Find where the given text appears and provide that cell's center as [X, Y] coordinate. 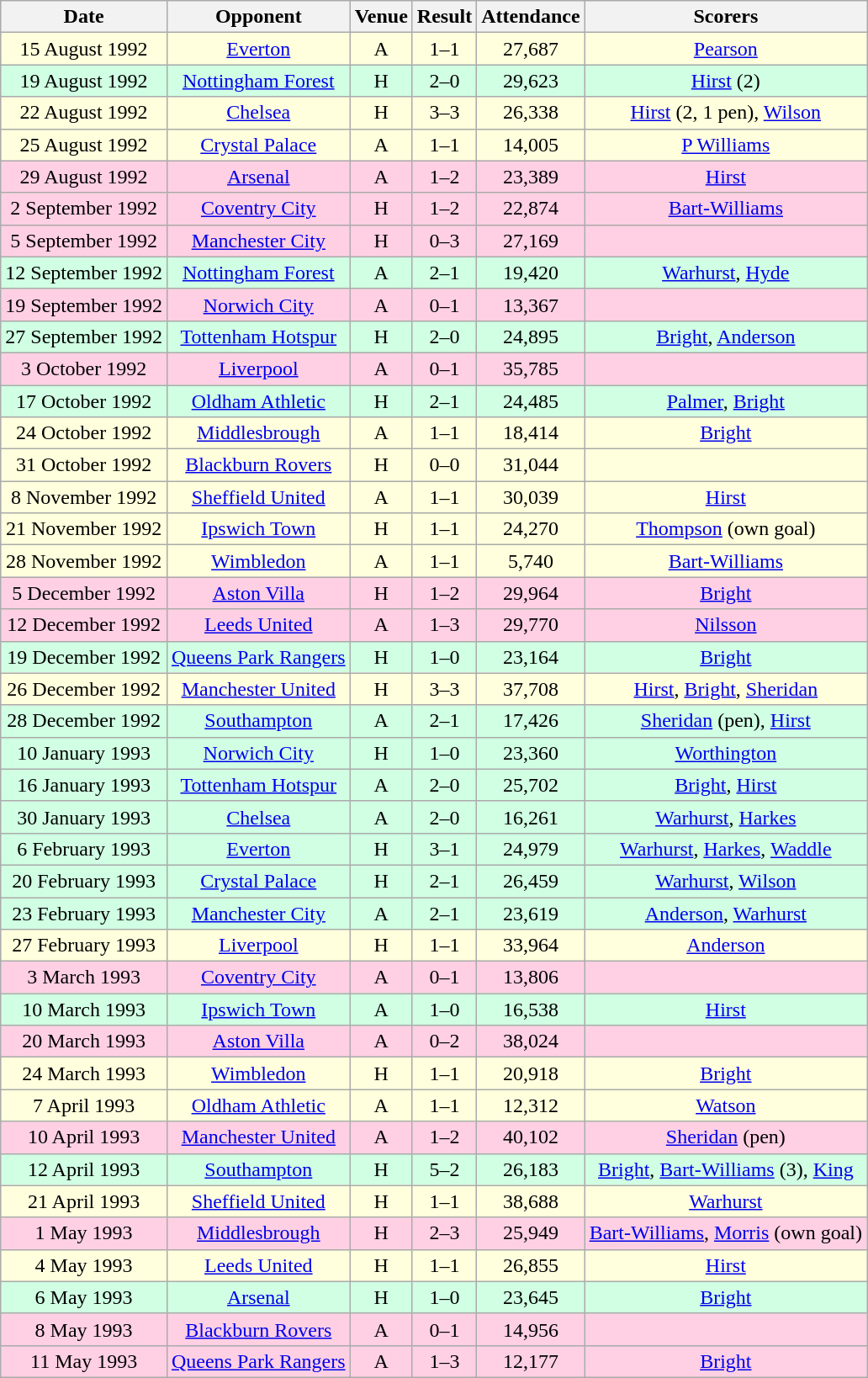
12 April 1993 [84, 1169]
Bright, Bart-Williams (3), King [725, 1169]
2 September 1992 [84, 209]
10 January 1993 [84, 753]
Nilsson [725, 625]
21 April 1993 [84, 1201]
16,261 [531, 817]
24,895 [531, 337]
27,169 [531, 241]
Hirst (2, 1 pen), Wilson [725, 113]
Warhurst, Harkes [725, 817]
Hirst, Bright, Sheridan [725, 689]
23,360 [531, 753]
31 October 1992 [84, 465]
Anderson, Warhurst [725, 913]
24,270 [531, 529]
5,740 [531, 561]
10 April 1993 [84, 1137]
23 February 1993 [84, 913]
8 November 1992 [84, 497]
17,426 [531, 721]
25 August 1992 [84, 145]
26,459 [531, 881]
19 August 1992 [84, 81]
20,918 [531, 1073]
18,414 [531, 433]
26,338 [531, 113]
Sheridan (pen), Hirst [725, 721]
6 May 1993 [84, 1297]
3–1 [444, 849]
16 January 1993 [84, 785]
38,024 [531, 1041]
12,177 [531, 1361]
29 August 1992 [84, 177]
27 February 1993 [84, 946]
22 August 1992 [84, 113]
Pearson [725, 49]
23,645 [531, 1297]
Bright, Anderson [725, 337]
29,964 [531, 593]
30,039 [531, 497]
Date [84, 17]
15 August 1992 [84, 49]
31,044 [531, 465]
12 September 1992 [84, 273]
Opponent [258, 17]
37,708 [531, 689]
5 September 1992 [84, 241]
12 December 1992 [84, 625]
26,183 [531, 1169]
29,623 [531, 81]
0–2 [444, 1041]
5–2 [444, 1169]
26,855 [531, 1265]
Result [444, 17]
25,949 [531, 1233]
3 October 1992 [84, 368]
23,389 [531, 177]
2–3 [444, 1233]
17 October 1992 [84, 401]
16,538 [531, 1010]
24 March 1993 [84, 1073]
10 March 1993 [84, 1010]
28 December 1992 [84, 721]
24,979 [531, 849]
Sheridan (pen) [725, 1137]
33,964 [531, 946]
Warhurst, Wilson [725, 881]
23,619 [531, 913]
30 January 1993 [84, 817]
13,367 [531, 305]
5 December 1992 [84, 593]
14,956 [531, 1329]
1 May 1993 [84, 1233]
24,485 [531, 401]
14,005 [531, 145]
20 March 1993 [84, 1041]
3 March 1993 [84, 978]
26 December 1992 [84, 689]
Warhurst, Harkes, Waddle [725, 849]
Scorers [725, 17]
25,702 [531, 785]
19 September 1992 [84, 305]
19,420 [531, 273]
Warhurst [725, 1201]
20 February 1993 [84, 881]
40,102 [531, 1137]
22,874 [531, 209]
8 May 1993 [84, 1329]
19 December 1992 [84, 657]
7 April 1993 [84, 1105]
Warhurst, Hyde [725, 273]
35,785 [531, 368]
0–3 [444, 241]
13,806 [531, 978]
0–0 [444, 465]
Venue [381, 17]
Anderson [725, 946]
12,312 [531, 1105]
28 November 1992 [84, 561]
Attendance [531, 17]
24 October 1992 [84, 433]
38,688 [531, 1201]
29,770 [531, 625]
Hirst (2) [725, 81]
27 September 1992 [84, 337]
11 May 1993 [84, 1361]
P Williams [725, 145]
23,164 [531, 657]
Worthington [725, 753]
Bart-Williams, Morris (own goal) [725, 1233]
Bright, Hirst [725, 785]
Palmer, Bright [725, 401]
Watson [725, 1105]
27,687 [531, 49]
4 May 1993 [84, 1265]
6 February 1993 [84, 849]
Thompson (own goal) [725, 529]
21 November 1992 [84, 529]
